Find where the given text appears and provide that cell's center as [X, Y] coordinate. 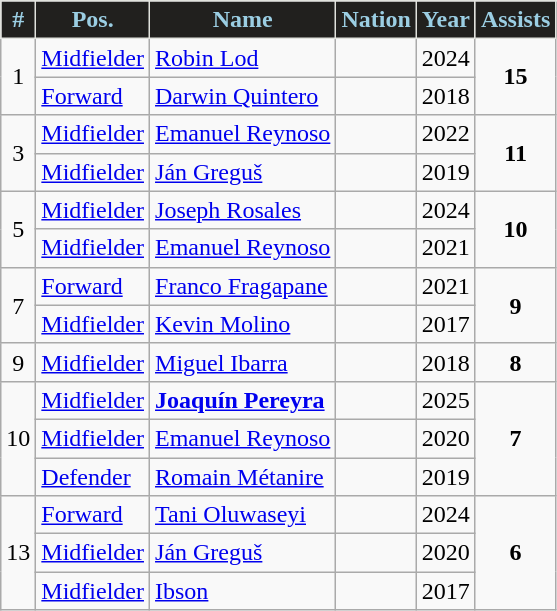
1 [18, 77]
Miguel Ibarra [243, 362]
Pos. [93, 20]
Joaquín Pereyra [243, 400]
Tani Oluwaseyi [243, 515]
Year [446, 20]
Kevin Molino [243, 324]
3 [18, 153]
6 [515, 553]
Joseph Rosales [243, 210]
Name [243, 20]
Darwin Quintero [243, 96]
15 [515, 77]
2022 [446, 134]
Nation [376, 20]
Robin Lod [243, 58]
5 [18, 229]
Romain Métanire [243, 477]
Assists [515, 20]
11 [515, 153]
2025 [446, 400]
Defender [93, 477]
Franco Fragapane [243, 286]
13 [18, 553]
Ibson [243, 591]
8 [515, 362]
# [18, 20]
